Scan for the cell matching the given text and deliver its [x, y] coordinate at center. 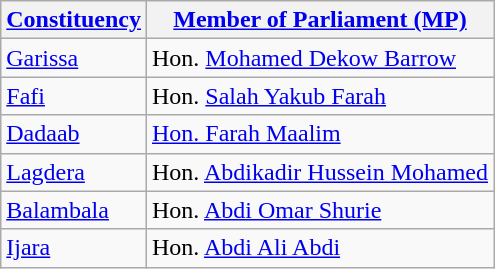
Ijara [74, 248]
Dadaab [74, 134]
Hon. Salah Yakub Farah [320, 96]
Fafi [74, 96]
Hon. Farah Maalim [320, 134]
Lagdera [74, 172]
Constituency [74, 20]
Hon. Abdikadir Hussein Mohamed [320, 172]
Balambala [74, 210]
Garissa [74, 58]
Hon. Mohamed Dekow Barrow [320, 58]
Member of Parliament (MP) [320, 20]
Hon. Abdi Omar Shurie [320, 210]
Hon. Abdi Ali Abdi [320, 248]
